Return (x, y) of the center of cell containing provided text 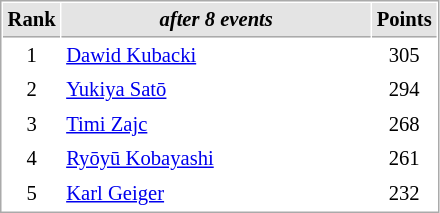
4 (32, 158)
Ryōyū Kobayashi (216, 158)
Karl Geiger (216, 194)
305 (404, 56)
Dawid Kubacki (216, 56)
Timi Zajc (216, 124)
5 (32, 194)
after 8 events (216, 20)
Yukiya Satō (216, 90)
Points (404, 20)
2 (32, 90)
294 (404, 90)
Rank (32, 20)
268 (404, 124)
1 (32, 56)
261 (404, 158)
232 (404, 194)
3 (32, 124)
